Detect which cell encompasses the target text, then output its (X, Y) center coordinate. 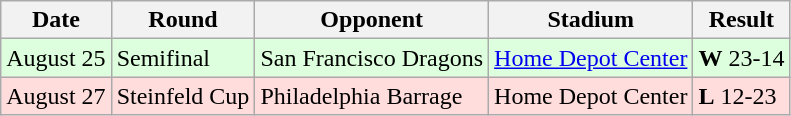
San Francisco Dragons (372, 58)
Date (56, 20)
Steinfeld Cup (183, 96)
Philadelphia Barrage (372, 96)
W 23-14 (742, 58)
August 27 (56, 96)
August 25 (56, 58)
Stadium (591, 20)
L 12-23 (742, 96)
Semifinal (183, 58)
Opponent (372, 20)
Round (183, 20)
Result (742, 20)
